Scan for the cell matching the given text and deliver its (X, Y) coordinate at center. 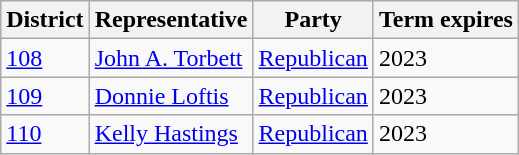
Representative (171, 20)
109 (45, 96)
John A. Torbett (171, 58)
Donnie Loftis (171, 96)
Party (313, 20)
Term expires (446, 20)
Kelly Hastings (171, 134)
District (45, 20)
108 (45, 58)
110 (45, 134)
